Search for the cell housing the specified text and yield its [X, Y] center coordinate. 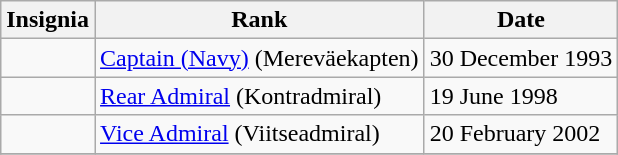
Rank [260, 20]
Captain (Navy) (Mereväekapten) [260, 58]
Date [521, 20]
19 June 1998 [521, 96]
Insignia [48, 20]
Rear Admiral (Kontradmiral) [260, 96]
30 December 1993 [521, 58]
Vice Admiral (Viitseadmiral) [260, 134]
20 February 2002 [521, 134]
